Extract the (x, y) coordinate from the center of the cell holding the provided text.  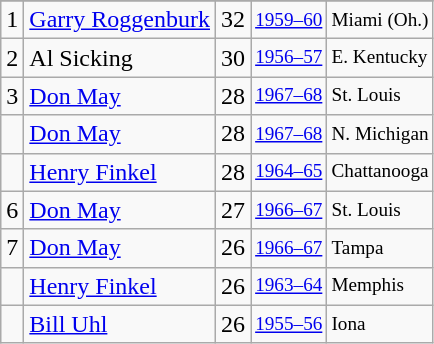
Memphis (380, 286)
6 (12, 210)
1964–65 (289, 172)
Tampa (380, 248)
2 (12, 58)
1955–56 (289, 324)
1 (12, 20)
Al Sicking (120, 58)
Miami (Oh.) (380, 20)
E. Kentucky (380, 58)
Garry Roggenburk (120, 20)
Iona (380, 324)
1956–57 (289, 58)
Bill Uhl (120, 324)
32 (234, 20)
27 (234, 210)
30 (234, 58)
Chattanooga (380, 172)
7 (12, 248)
3 (12, 96)
1959–60 (289, 20)
1963–64 (289, 286)
N. Michigan (380, 134)
